Output the (x, y) coordinate of the center of the cell containing the given text.  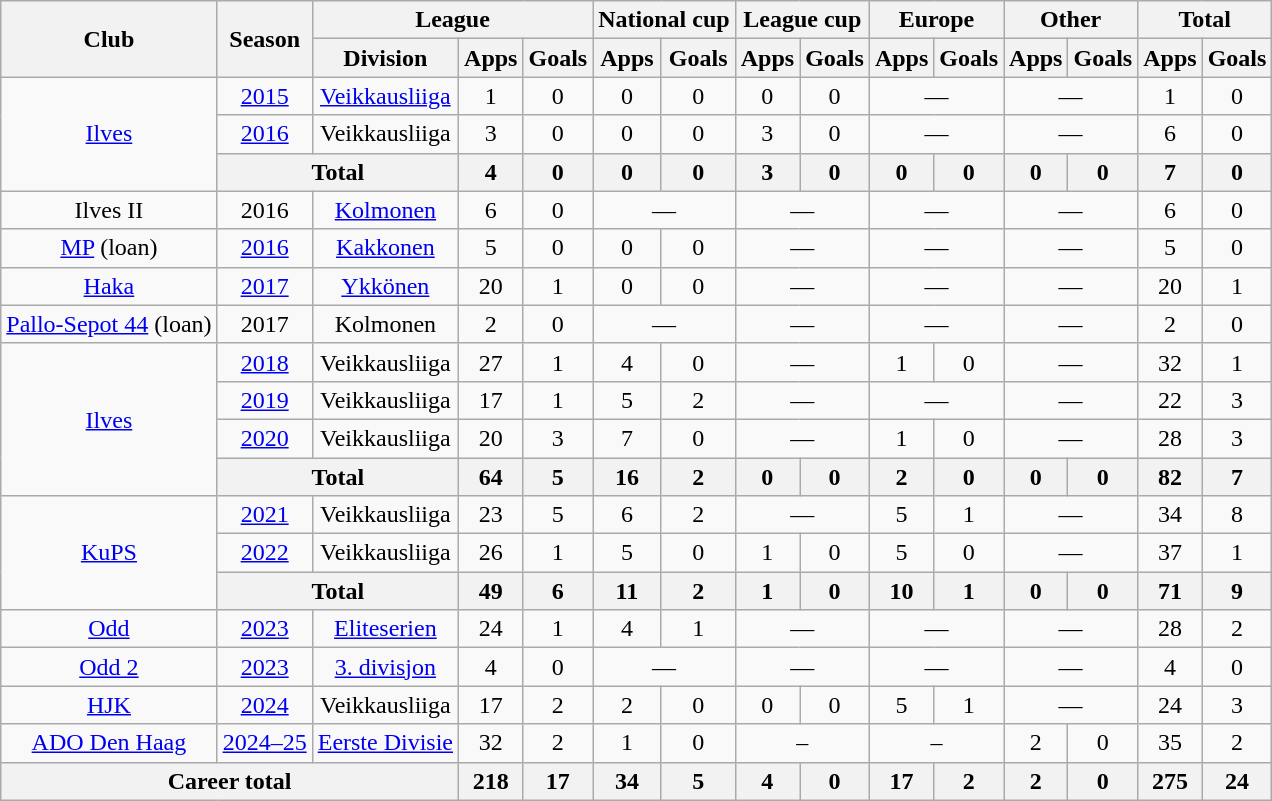
2024–25 (264, 743)
ADO Den Haag (109, 743)
8 (1237, 515)
League (452, 20)
9 (1237, 591)
KuPS (109, 553)
Season (264, 39)
Kakkonen (385, 248)
23 (491, 515)
League cup (802, 20)
218 (491, 781)
Odd (109, 629)
16 (627, 477)
Other (1071, 20)
11 (627, 591)
Haka (109, 286)
35 (1170, 743)
10 (901, 591)
2024 (264, 705)
Ykkönen (385, 286)
Europe (936, 20)
71 (1170, 591)
3. divisjon (385, 667)
22 (1170, 400)
2018 (264, 362)
2022 (264, 553)
Pallo-Sepot 44 (loan) (109, 324)
2020 (264, 438)
49 (491, 591)
MP (loan) (109, 248)
Odd 2 (109, 667)
Eerste Divisie (385, 743)
2019 (264, 400)
2021 (264, 515)
37 (1170, 553)
Club (109, 39)
26 (491, 553)
64 (491, 477)
Career total (230, 781)
27 (491, 362)
2015 (264, 96)
National cup (664, 20)
Division (385, 58)
HJK (109, 705)
82 (1170, 477)
Ilves II (109, 210)
Eliteserien (385, 629)
275 (1170, 781)
